Pinpoint the cell where the given text exists, returning its [x, y] midpoint coordinate. 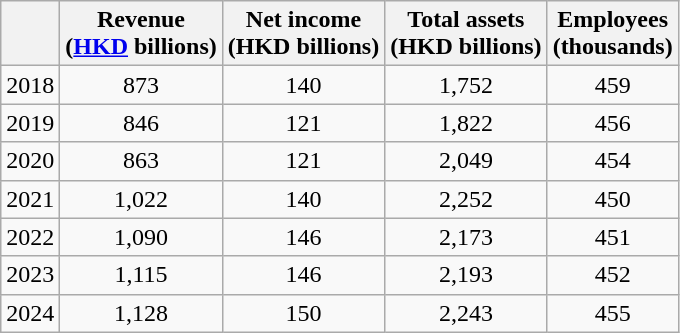
2018 [30, 85]
2023 [30, 275]
150 [303, 313]
454 [612, 161]
451 [612, 237]
Total assets(HKD billions) [466, 34]
2020 [30, 161]
2,193 [466, 275]
1,090 [141, 237]
873 [141, 85]
863 [141, 161]
455 [612, 313]
846 [141, 123]
2021 [30, 199]
2,173 [466, 237]
Net income(HKD billions) [303, 34]
2,252 [466, 199]
2019 [30, 123]
Revenue(HKD billions) [141, 34]
2,243 [466, 313]
450 [612, 199]
2,049 [466, 161]
Employees(thousands) [612, 34]
456 [612, 123]
1,822 [466, 123]
459 [612, 85]
1,022 [141, 199]
2022 [30, 237]
452 [612, 275]
1,128 [141, 313]
1,115 [141, 275]
2024 [30, 313]
1,752 [466, 85]
